Identify which cell holds the provided text, then report its (x, y) central coordinate. 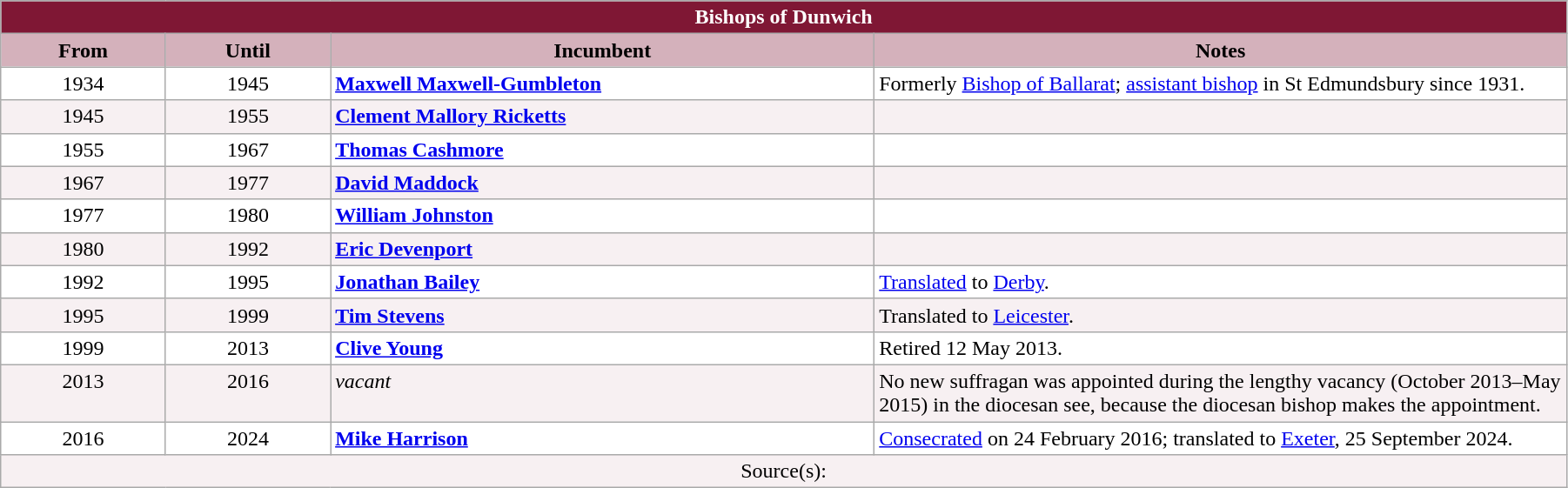
Retired 12 May 2013. (1221, 348)
Bishops of Dunwich (784, 17)
Formerly Bishop of Ballarat; assistant bishop in St Edmundsbury since 1931. (1221, 84)
Mike Harrison (602, 438)
Maxwell Maxwell-Gumbleton (602, 84)
Consecrated on 24 February 2016; translated to Exeter, 25 September 2024. (1221, 438)
Source(s): (784, 471)
Eric Devenport (602, 249)
William Johnston (602, 216)
Until (247, 50)
Notes (1221, 50)
Tim Stevens (602, 315)
Translated to Derby. (1221, 282)
vacant (602, 393)
Jonathan Bailey (602, 282)
Clement Mallory Ricketts (602, 117)
Thomas Cashmore (602, 150)
Clive Young (602, 348)
Incumbent (602, 50)
From (84, 50)
David Maddock (602, 183)
2024 (247, 438)
Translated to Leicester. (1221, 315)
1934 (84, 84)
